Output the (X, Y) coordinate of the center of the cell containing the given text.  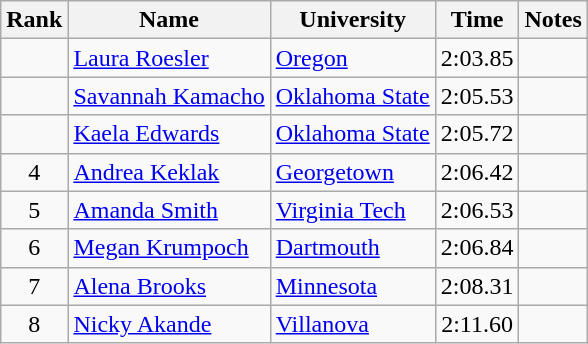
Rank (34, 20)
Alena Brooks (169, 286)
Oregon (352, 58)
Georgetown (352, 172)
4 (34, 172)
8 (34, 324)
Minnesota (352, 286)
2:06.53 (477, 210)
5 (34, 210)
Time (477, 20)
Villanova (352, 324)
Megan Krumpoch (169, 248)
2:03.85 (477, 58)
2:06.84 (477, 248)
Dartmouth (352, 248)
Kaela Edwards (169, 134)
Notes (553, 20)
2:11.60 (477, 324)
Nicky Akande (169, 324)
Andrea Keklak (169, 172)
2:06.42 (477, 172)
2:08.31 (477, 286)
Laura Roesler (169, 58)
2:05.53 (477, 96)
Virginia Tech (352, 210)
7 (34, 286)
Amanda Smith (169, 210)
University (352, 20)
2:05.72 (477, 134)
Name (169, 20)
6 (34, 248)
Savannah Kamacho (169, 96)
